Locate the cell with the specified text and output its (x, y) center coordinate. 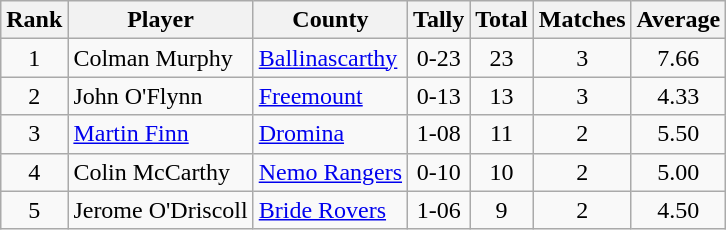
13 (502, 96)
7.66 (678, 58)
23 (502, 58)
5 (34, 210)
Average (678, 20)
Nemo Rangers (330, 172)
1-06 (439, 210)
4.33 (678, 96)
10 (502, 172)
John O'Flynn (160, 96)
County (330, 20)
Colman Murphy (160, 58)
0-23 (439, 58)
Dromina (330, 134)
5.50 (678, 134)
Jerome O'Driscoll (160, 210)
5.00 (678, 172)
4 (34, 172)
Player (160, 20)
11 (502, 134)
0-13 (439, 96)
Bride Rovers (330, 210)
Tally (439, 20)
Colin McCarthy (160, 172)
Total (502, 20)
4.50 (678, 210)
Ballinascarthy (330, 58)
Freemount (330, 96)
Martin Finn (160, 134)
Matches (582, 20)
1 (34, 58)
9 (502, 210)
0-10 (439, 172)
Rank (34, 20)
1-08 (439, 134)
